For the text-containing cell, return its midpoint in [X, Y] coordinate format. 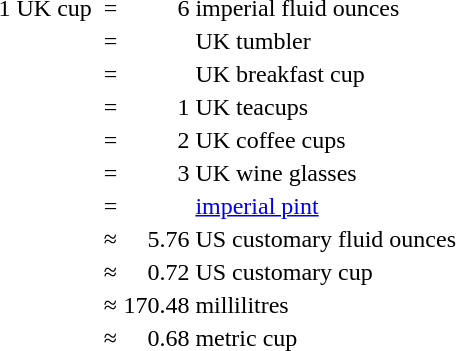
5.76 [156, 239]
0.72 [156, 272]
3 [156, 173]
170.48 [156, 305]
2 [156, 140]
1 [156, 107]
